Search for the cell housing the specified text and yield its [X, Y] center coordinate. 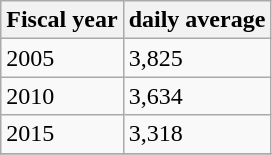
2010 [62, 96]
2005 [62, 58]
daily average [197, 20]
2015 [62, 134]
Fiscal year [62, 20]
3,825 [197, 58]
3,318 [197, 134]
3,634 [197, 96]
